Locate the cell with the specified text and output its (x, y) center coordinate. 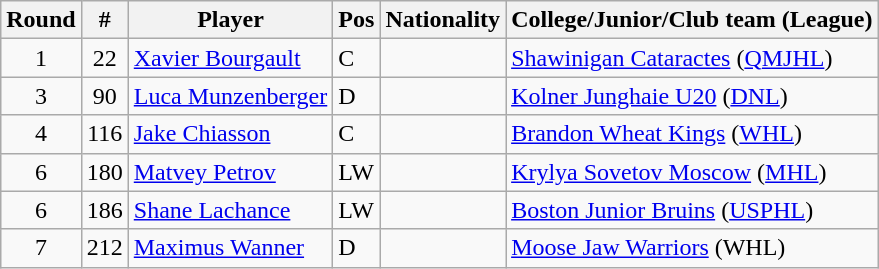
Moose Jaw Warriors (WHL) (692, 248)
1 (41, 58)
22 (104, 58)
Shawinigan Cataractes (QMJHL) (692, 58)
Maximus Wanner (230, 248)
Boston Junior Bruins (USPHL) (692, 210)
212 (104, 248)
College/Junior/Club team (League) (692, 20)
Krylya Sovetov Moscow (MHL) (692, 172)
Nationality (443, 20)
Kolner Junghaie U20 (DNL) (692, 96)
90 (104, 96)
Player (230, 20)
3 (41, 96)
7 (41, 248)
# (104, 20)
Luca Munzenberger (230, 96)
Round (41, 20)
Xavier Bourgault (230, 58)
4 (41, 134)
Pos (356, 20)
Jake Chiasson (230, 134)
180 (104, 172)
186 (104, 210)
Shane Lachance (230, 210)
116 (104, 134)
Matvey Petrov (230, 172)
Brandon Wheat Kings (WHL) (692, 134)
